From the cell containing the given text, extract its center point as (X, Y) coordinate. 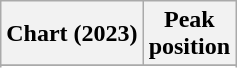
Chart (2023) (72, 34)
Peakposition (189, 34)
